Search for the cell housing the specified text and yield its [X, Y] center coordinate. 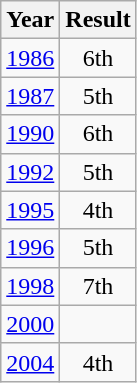
1990 [30, 134]
1986 [30, 58]
1996 [30, 248]
7th [98, 286]
1995 [30, 210]
1992 [30, 172]
Result [98, 20]
Year [30, 20]
1987 [30, 96]
2000 [30, 324]
2004 [30, 362]
1998 [30, 286]
